Return [x, y] of the center of cell containing provided text 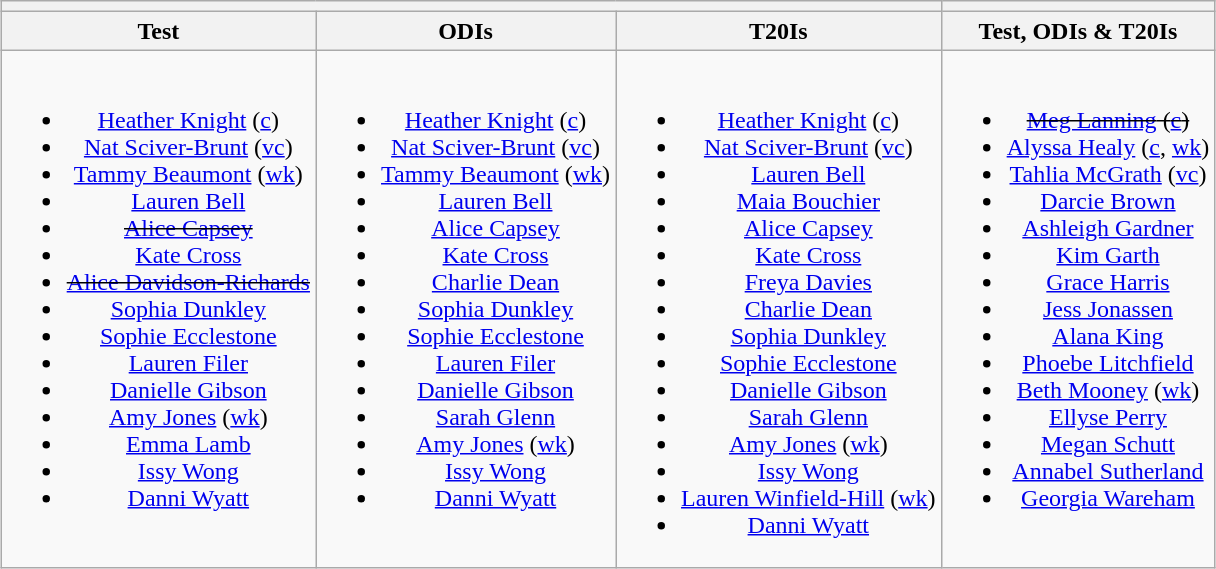
T20Is [779, 31]
Test, ODIs & T20Is [1078, 31]
ODIs [466, 31]
Test [158, 31]
